Determine the (x, y) coordinate at the center of the cell enclosing the given text.  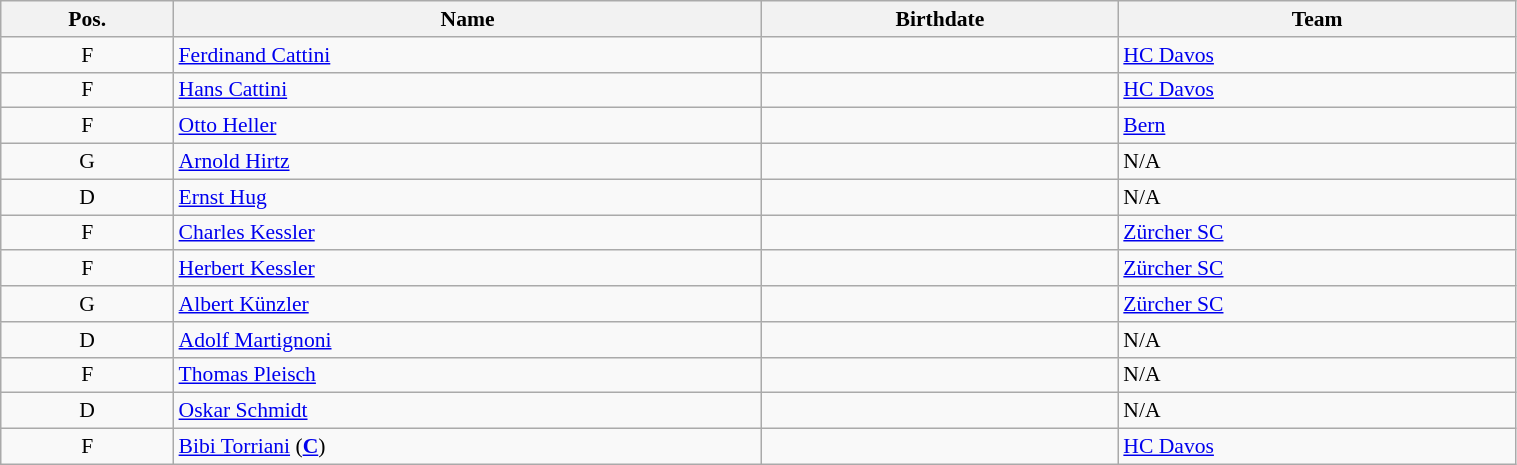
Pos. (88, 19)
Birthdate (940, 19)
Arnold Hirtz (468, 162)
Bern (1317, 126)
Bibi Torriani (C) (468, 447)
Charles Kessler (468, 233)
Adolf Martignoni (468, 340)
Hans Cattini (468, 90)
Albert Künzler (468, 304)
Otto Heller (468, 126)
Thomas Pleisch (468, 375)
Oskar Schmidt (468, 411)
Ernst Hug (468, 197)
Team (1317, 19)
Herbert Kessler (468, 269)
Ferdinand Cattini (468, 55)
Name (468, 19)
